Determine the (X, Y) coordinate at the center of the cell enclosing the given text.  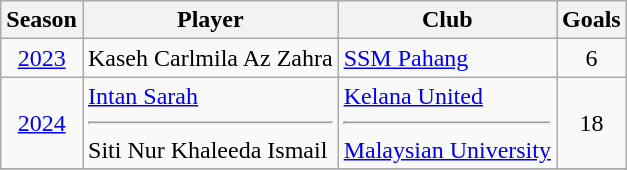
2024 (42, 123)
Goals (591, 20)
Intan Sarah Siti Nur Khaleeda Ismail (210, 123)
6 (591, 58)
18 (591, 123)
Season (42, 20)
Club (447, 20)
2023 (42, 58)
Kelana United Malaysian University (447, 123)
SSM Pahang (447, 58)
Kaseh Carlmila Az Zahra (210, 58)
Player (210, 20)
